Scan for the cell matching the given text and deliver its [x, y] coordinate at center. 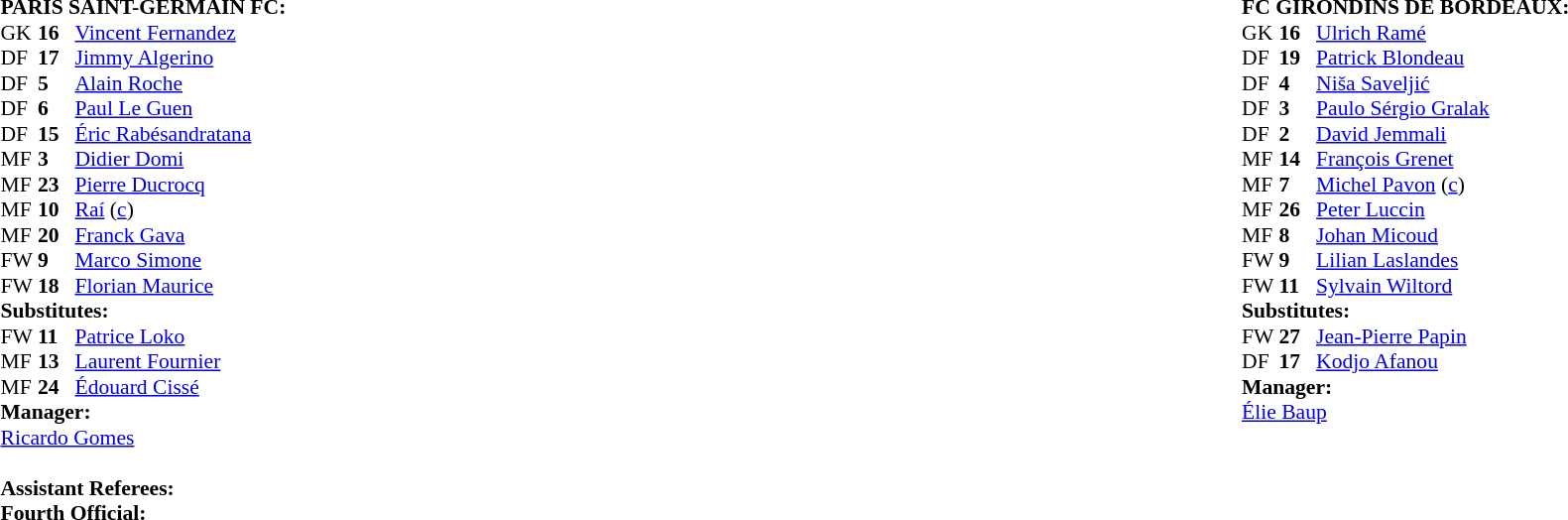
26 [1298, 209]
19 [1298, 59]
Paul Le Guen [181, 108]
Substitutes: [143, 311]
14 [1298, 160]
Édouard Cissé [181, 387]
13 [57, 362]
Vincent Fernandez [181, 33]
Florian Maurice [181, 286]
4 [1298, 83]
23 [57, 185]
24 [57, 387]
Jimmy Algerino [181, 59]
Raí (c) [181, 209]
5 [57, 83]
15 [57, 134]
2 [1298, 134]
Manager: [143, 412]
Pierre Ducrocq [181, 185]
Éric Rabésandratana [181, 134]
Didier Domi [181, 160]
Patrice Loko [181, 336]
18 [57, 286]
6 [57, 108]
27 [1298, 336]
7 [1298, 185]
Marco Simone [181, 261]
20 [57, 235]
8 [1298, 235]
Franck Gava [181, 235]
Laurent Fournier [181, 362]
10 [57, 209]
Alain Roche [181, 83]
